Capture the cell that displays the provided text and extract its (X, Y) central coordinate. 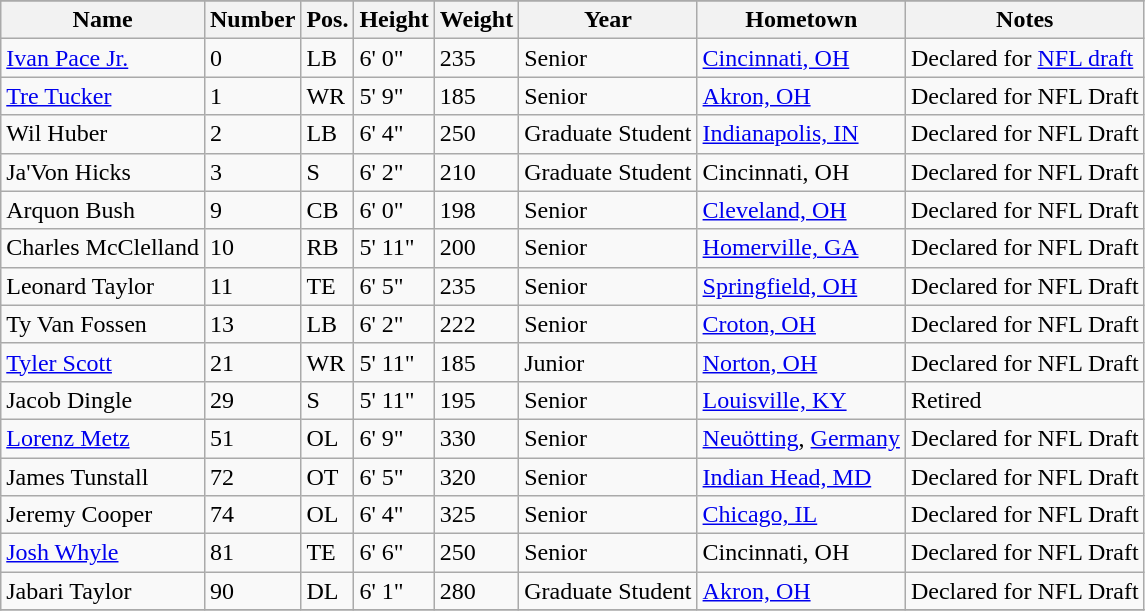
Wil Huber (103, 134)
Pos. (328, 20)
DL (328, 591)
Arquon Bush (103, 210)
5' 9" (394, 96)
280 (476, 591)
RB (328, 248)
Homerville, GA (801, 248)
Height (394, 20)
1 (252, 96)
Ty Van Fossen (103, 324)
74 (252, 515)
Notes (1024, 20)
2 (252, 134)
Norton, OH (801, 362)
Croton, OH (801, 324)
200 (476, 248)
Ivan Pace Jr. (103, 58)
Number (252, 20)
9 (252, 210)
Ja'Von Hicks (103, 172)
OT (328, 477)
222 (476, 324)
29 (252, 400)
Leonard Taylor (103, 286)
81 (252, 553)
10 (252, 248)
Charles McClelland (103, 248)
Name (103, 20)
Tre Tucker (103, 96)
90 (252, 591)
Neuötting, Germany (801, 438)
CB (328, 210)
0 (252, 58)
Year (608, 20)
Hometown (801, 20)
325 (476, 515)
13 (252, 324)
6' 1" (394, 591)
Jeremy Cooper (103, 515)
210 (476, 172)
198 (476, 210)
Junior (608, 362)
330 (476, 438)
6' 9" (394, 438)
Retired (1024, 400)
21 (252, 362)
6' 6" (394, 553)
Cleveland, OH (801, 210)
Tyler Scott (103, 362)
Springfield, OH (801, 286)
Indianapolis, IN (801, 134)
51 (252, 438)
Weight (476, 20)
Declared for NFL draft (1024, 58)
Indian Head, MD (801, 477)
Louisville, KY (801, 400)
Josh Whyle (103, 553)
3 (252, 172)
James Tunstall (103, 477)
Chicago, IL (801, 515)
Jacob Dingle (103, 400)
Jabari Taylor (103, 591)
320 (476, 477)
72 (252, 477)
Lorenz Metz (103, 438)
195 (476, 400)
11 (252, 286)
